Return (X, Y) of the center of cell containing provided text 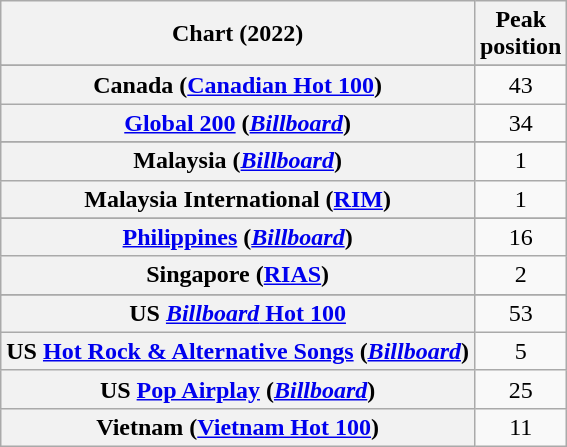
Chart (2022) (238, 34)
US Hot Rock & Alternative Songs (Billboard) (238, 351)
53 (520, 313)
Peakposition (520, 34)
Canada (Canadian Hot 100) (238, 85)
Singapore (RIAS) (238, 275)
Malaysia (Billboard) (238, 161)
25 (520, 389)
16 (520, 237)
Malaysia International (RIM) (238, 199)
Vietnam (Vietnam Hot 100) (238, 427)
2 (520, 275)
Global 200 (Billboard) (238, 123)
US Billboard Hot 100 (238, 313)
5 (520, 351)
43 (520, 85)
11 (520, 427)
34 (520, 123)
US Pop Airplay (Billboard) (238, 389)
Philippines (Billboard) (238, 237)
